Locate the cell with the specified text and output its (X, Y) center coordinate. 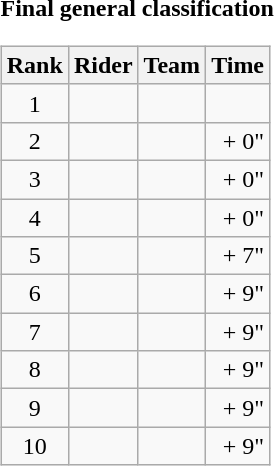
3 (34, 179)
7 (34, 332)
4 (34, 217)
2 (34, 141)
Team (172, 65)
6 (34, 294)
Time (238, 65)
10 (34, 446)
9 (34, 408)
5 (34, 256)
1 (34, 103)
8 (34, 370)
Rank (34, 65)
+ 7" (238, 256)
Rider (103, 65)
